Detect which cell encompasses the target text, then output its (x, y) center coordinate. 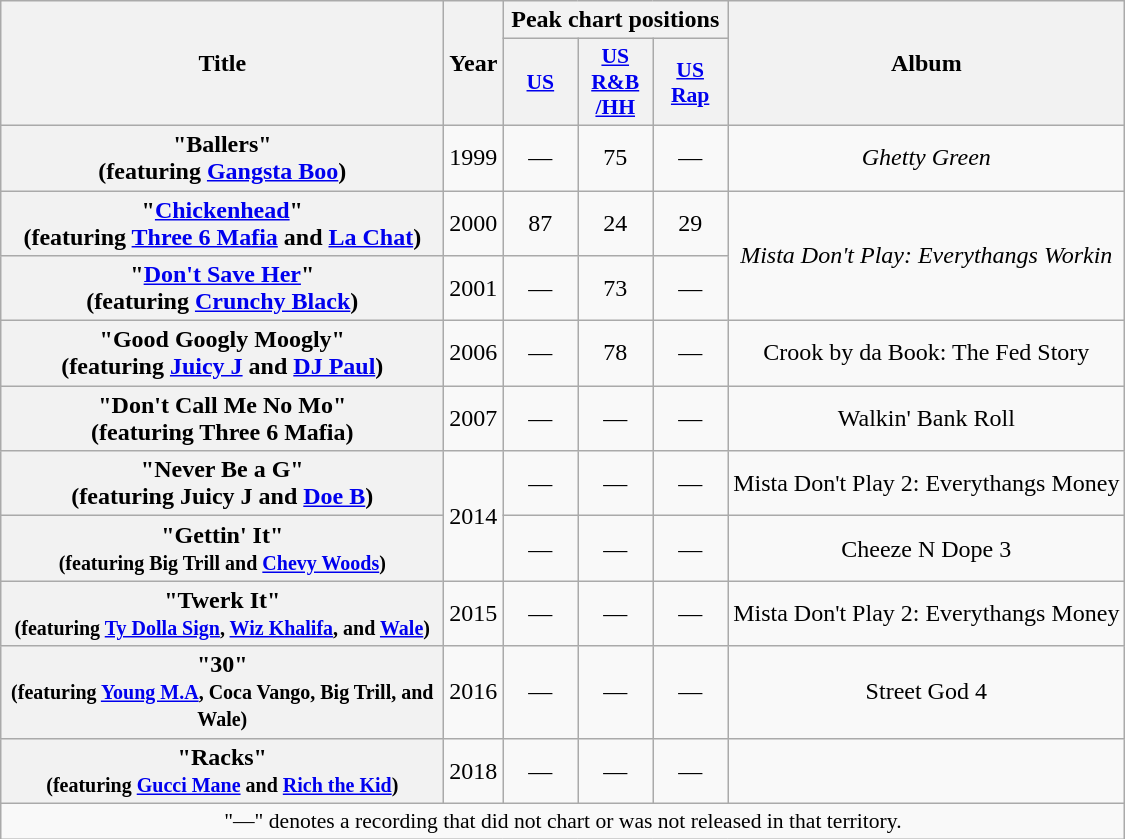
USR&B/HH (616, 82)
"Ballers"(featuring Gangsta Boo) (222, 158)
"Chickenhead"(featuring Three 6 Mafia and La Chat) (222, 222)
2001 (474, 288)
2014 (474, 516)
2015 (474, 614)
2007 (474, 418)
Mista Don't Play: Everythangs Workin (926, 255)
29 (690, 222)
"—" denotes a recording that did not chart or was not released in that territory. (563, 821)
Ghetty Green (926, 158)
Title (222, 64)
"Good Googly Moogly"(featuring Juicy J and DJ Paul) (222, 354)
"Twerk It"(featuring Ty Dolla Sign, Wiz Khalifa, and Wale) (222, 614)
"Don't Save Her"(featuring Crunchy Black) (222, 288)
US (540, 82)
2018 (474, 770)
Year (474, 64)
Peak chart positions (616, 20)
"Don't Call Me No Mo"(featuring Three 6 Mafia) (222, 418)
Album (926, 64)
Crook by da Book: The Fed Story (926, 354)
Walkin' Bank Roll (926, 418)
Street God 4 (926, 692)
2016 (474, 692)
"Gettin' It"(featuring Big Trill and Chevy Woods) (222, 548)
75 (616, 158)
USRap (690, 82)
"Racks"(featuring Gucci Mane and Rich the Kid) (222, 770)
"Never Be a G"(featuring Juicy J and Doe B) (222, 484)
2006 (474, 354)
78 (616, 354)
2000 (474, 222)
73 (616, 288)
"30"(featuring Young M.A, Coca Vango, Big Trill, and Wale) (222, 692)
87 (540, 222)
Cheeze N Dope 3 (926, 548)
1999 (474, 158)
24 (616, 222)
